Search for the cell housing the specified text and yield its [X, Y] center coordinate. 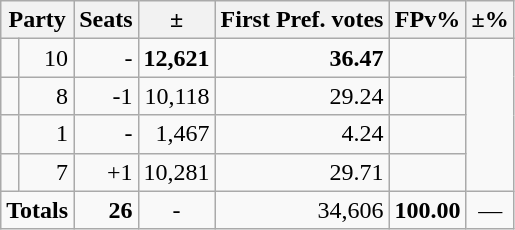
-1 [106, 96]
100.00 [428, 210]
± [176, 20]
4.24 [302, 134]
Totals [38, 210]
1 [46, 134]
10 [46, 58]
12,621 [176, 58]
1,467 [176, 134]
29.24 [302, 96]
— [490, 210]
26 [106, 210]
29.71 [302, 172]
8 [46, 96]
First Pref. votes [302, 20]
10,118 [176, 96]
Party [38, 20]
±% [490, 20]
7 [46, 172]
+1 [106, 172]
10,281 [176, 172]
Seats [106, 20]
FPv% [428, 20]
34,606 [302, 210]
36.47 [302, 58]
